Return the (X, Y) coordinate for the center point of the cell that contains the specified text.  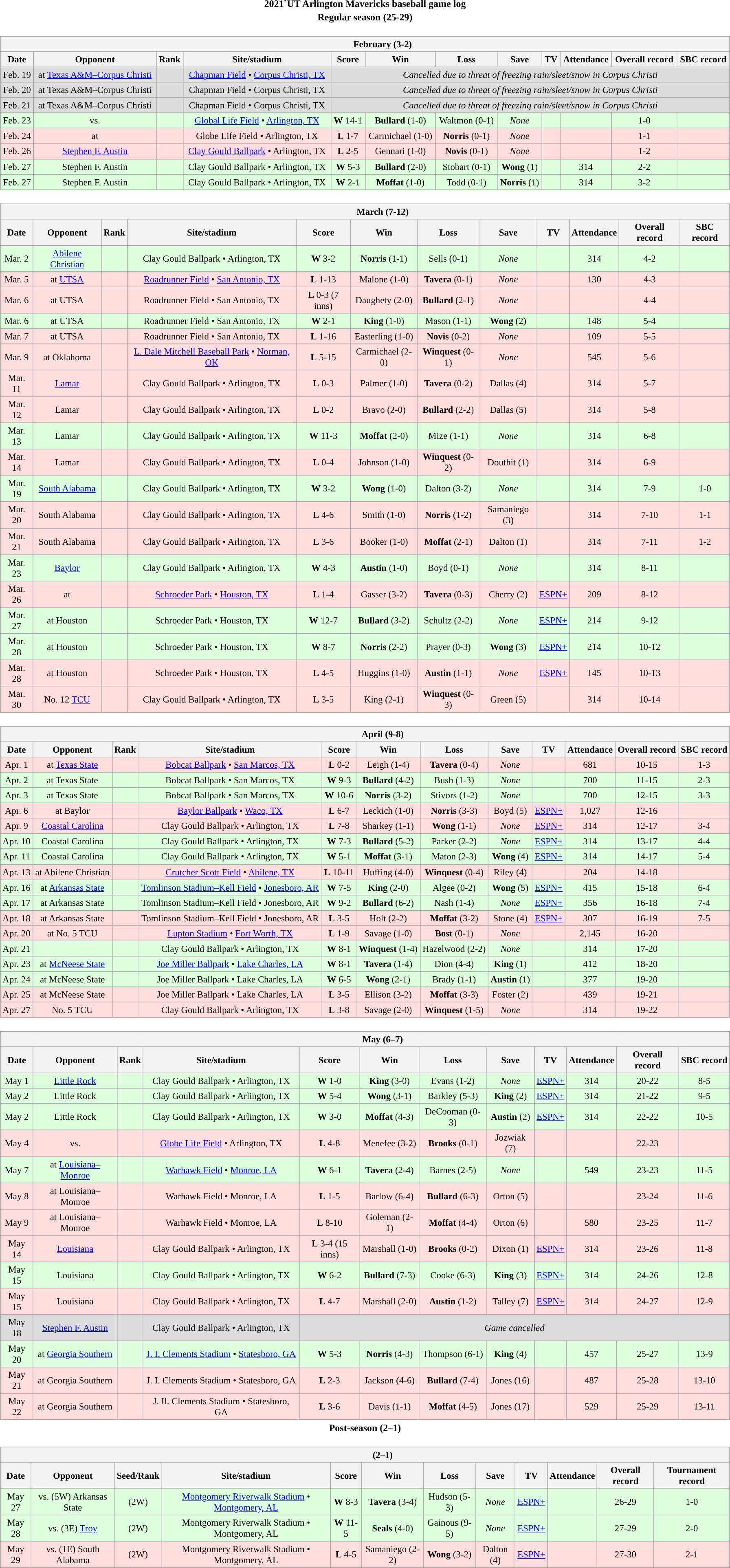
22-22 (648, 1117)
Feb. 20 (17, 90)
W 9-3 (339, 780)
May 20 (17, 1354)
7-9 (650, 489)
Tavera (3-4) (393, 1502)
Bost (0-1) (454, 933)
Apr. 21 (17, 949)
3-3 (704, 795)
W 12-7 (323, 620)
13-17 (647, 841)
Wong (1) (519, 167)
L 1-13 (323, 279)
11-6 (705, 1196)
at No. 5 TCU (73, 933)
16-20 (647, 933)
25-28 (648, 1381)
Davis (1-1) (389, 1407)
Apr. 2 (17, 780)
Winquest (0-1) (448, 357)
6-8 (650, 436)
Orton (5) (510, 1196)
3-2 (644, 182)
145 (594, 673)
Crutcher Scott Field • Abilene, TX (230, 872)
23-24 (648, 1196)
L 6-7 (339, 811)
Evans (1-2) (453, 1081)
Schultz (2-2) (448, 620)
Bullard (2-0) (400, 167)
Moffat (4-3) (389, 1117)
May 14 (17, 1249)
Thompson (6-1) (453, 1354)
8-11 (650, 568)
Wong (5) (510, 888)
W 4-3 (323, 568)
Dalton (3-2) (448, 489)
Norris (1-1) (384, 258)
Samaniego (3) (508, 515)
12-16 (647, 811)
Winquest (1-4) (389, 949)
Apr. 16 (17, 888)
9-12 (650, 620)
Dalton (1) (508, 541)
L 3-4 (15 inns) (330, 1249)
Ellison (3-2) (389, 995)
Prayer (0-3) (448, 646)
May 22 (17, 1407)
No. 5 TCU (73, 1010)
Barkley (5-3) (453, 1096)
13-10 (705, 1381)
Mar. 14 (17, 462)
Moffat (3-2) (454, 918)
L 8-10 (330, 1222)
Mar. 19 (17, 489)
Apr. 23 (17, 964)
W 6-2 (330, 1275)
Tavera (1-4) (389, 964)
Apr. 6 (17, 811)
Sells (0-1) (448, 258)
W 7-3 (339, 841)
356 (590, 903)
at Abilene Christian (73, 872)
Feb. 24 (17, 136)
Samaniego (2-2) (393, 1555)
Austin (1-2) (453, 1302)
Abilene Christian (67, 258)
February (3-2) (365, 44)
23-25 (648, 1222)
23-26 (648, 1249)
Mar. 13 (17, 436)
Mar. 27 (17, 620)
17-20 (647, 949)
L 7-8 (339, 826)
W 11-3 (323, 436)
L 1-16 (323, 336)
May (6–7) (365, 1039)
439 (590, 995)
Apr. 10 (17, 841)
L 3-8 (339, 1010)
5-8 (650, 410)
DeCooman (0-3) (453, 1117)
12-15 (647, 795)
18-20 (647, 964)
10-12 (650, 646)
Talley (7) (510, 1302)
W 14-1 (348, 121)
L 10-11 (339, 872)
at Baylor (73, 811)
Johnson (1-0) (384, 462)
May 18 (17, 1328)
Norris (1-2) (448, 515)
Global Life Field • Arlington, TX (257, 121)
Daughety (2-0) (384, 300)
Easterling (1-0) (384, 336)
W 6-5 (339, 979)
148 (594, 321)
24-27 (648, 1302)
Moffat (4-4) (453, 1222)
L 4-6 (323, 515)
Norris (3-3) (454, 811)
415 (590, 888)
Savage (2-0) (389, 1010)
8-5 (705, 1081)
Palmer (1-0) (384, 383)
Wong (3-2) (450, 1555)
W 10-6 (339, 795)
W 7-5 (339, 888)
Norris (0-1) (467, 136)
J. Il. Clements Stadium • Statesboro, GA (221, 1407)
Mar. 11 (17, 383)
Smith (1-0) (384, 515)
Feb. 21 (17, 106)
Boyd (5) (510, 811)
10-5 (705, 1117)
Dallas (5) (508, 410)
Norris (3-2) (389, 795)
7-11 (650, 541)
L 1-4 (323, 594)
Wong (1-0) (384, 489)
580 (591, 1222)
19-20 (647, 979)
April (9-8) (365, 734)
19-22 (647, 1010)
15-18 (647, 888)
12-9 (705, 1302)
5-7 (650, 383)
L 1-7 (348, 136)
Bullard (6-3) (453, 1196)
Baylor (67, 568)
May 7 (17, 1169)
King (3-0) (389, 1081)
Tavera (0-1) (448, 279)
Booker (1-0) (384, 541)
Mason (1-1) (448, 321)
11-7 (705, 1222)
Wong (2-1) (389, 979)
Apr. 18 (17, 918)
Bullard (4-2) (389, 780)
487 (591, 1381)
10-14 (650, 699)
Jones (17) (510, 1407)
Mar. 30 (17, 699)
Boyd (0-1) (448, 568)
7-4 (704, 903)
Moffat (4-5) (453, 1407)
Baylor Ballpark • Waco, TX (230, 811)
549 (591, 1169)
Feb. 26 (17, 151)
Norris (1) (519, 182)
Carmichael (2-0) (384, 357)
L 1-5 (330, 1196)
L 0-4 (323, 462)
7-10 (650, 515)
King (4) (510, 1354)
L. Dale Mitchell Baseball Park • Norman, OK (212, 357)
Bullard (2-1) (448, 300)
Stobart (0-1) (467, 167)
Menefee (3-2) (389, 1143)
L 4-8 (330, 1143)
204 (590, 872)
8-12 (650, 594)
May 1 (17, 1081)
13-9 (705, 1354)
Bush (1-3) (454, 780)
King (1-0) (384, 321)
25-27 (648, 1354)
Austin (1-0) (384, 568)
27-30 (626, 1555)
W 9-2 (339, 903)
King (2) (510, 1096)
25-29 (648, 1407)
10-13 (650, 673)
L 2-5 (348, 151)
529 (591, 1407)
3-4 (704, 826)
W 5-4 (330, 1096)
Apr. 27 (17, 1010)
May 8 (17, 1196)
L 0-3 (323, 383)
Bullard (7-4) (453, 1381)
Cooke (6-3) (453, 1275)
6-4 (704, 888)
Dallas (4) (508, 383)
Hazelwood (2-2) (454, 949)
Moffat (2-0) (384, 436)
No. 12 TCU (67, 699)
27-29 (626, 1528)
7-5 (704, 918)
109 (594, 336)
Gennari (1-0) (400, 151)
Green (5) (508, 699)
13-11 (705, 1407)
L 2-3 (330, 1381)
King (3) (510, 1275)
Jozwiak (7) (510, 1143)
Barnes (2-5) (453, 1169)
Brooks (0-2) (453, 1249)
2-0 (692, 1528)
Algee (0-2) (454, 888)
Dixon (1) (510, 1249)
May 27 (16, 1502)
vs. (1E) South Alabama (73, 1555)
Parker (2-2) (454, 841)
Tavera (0-2) (448, 383)
May 29 (16, 1555)
Austin (1-1) (448, 673)
Jackson (4-6) (389, 1381)
Apr. 3 (17, 795)
W 1-0 (330, 1081)
Tournament record (692, 1476)
Mar. 2 (17, 258)
L 0-3 (7 inns) (323, 300)
130 (594, 279)
vs. (5W) Arkansas State (73, 1502)
12-8 (705, 1275)
Holt (2-2) (389, 918)
Moffat (1-0) (400, 182)
14-18 (647, 872)
Orton (6) (510, 1222)
Seals (4-0) (393, 1528)
Gasser (3-2) (384, 594)
Leckich (1-0) (389, 811)
Nash (1-4) (454, 903)
Tavera (0-3) (448, 594)
Hudson (5-3) (450, 1502)
Barlow (6-4) (389, 1196)
Wong (4) (510, 857)
Winquest (0-3) (448, 699)
2,145 (590, 933)
Marshall (2-0) (389, 1302)
Wong (1-1) (454, 826)
King (2-1) (384, 699)
Mar. 9 (17, 357)
Apr. 11 (17, 857)
Goleman (2-1) (389, 1222)
14-17 (647, 857)
W 11-5 (346, 1528)
Foster (2) (510, 995)
Lupton Stadium • Fort Worth, TX (230, 933)
Feb. 23 (17, 121)
681 (590, 765)
Apr. 24 (17, 979)
Malone (1-0) (384, 279)
412 (590, 964)
5-5 (650, 336)
Stone (4) (510, 918)
Gainous (9-5) (450, 1528)
12-17 (647, 826)
Huggins (1-0) (384, 673)
Novis (0-1) (467, 151)
22-23 (648, 1143)
Carmichael (1-0) (400, 136)
Wong (3-1) (389, 1096)
Mar. 21 (17, 541)
Brooks (0-1) (453, 1143)
Apr. 13 (17, 872)
Bravo (2-0) (384, 410)
Feb. 19 (17, 75)
20-22 (648, 1081)
W 5-1 (339, 857)
Maton (2-3) (454, 857)
Bullard (1-0) (400, 121)
L 1-9 (339, 933)
Bullard (3-2) (384, 620)
Apr. 17 (17, 903)
Bullard (7-3) (389, 1275)
Tavera (0-4) (454, 765)
Wong (3) (508, 646)
16-18 (647, 903)
Apr. 9 (17, 826)
Savage (1-0) (389, 933)
Cherry (2) (508, 594)
11-8 (705, 1249)
Apr. 25 (17, 995)
Austin (1) (510, 979)
Waltmon (0-1) (467, 121)
King (2-0) (389, 888)
Mar. 20 (17, 515)
Novis (0-2) (448, 336)
March (7-12) (365, 211)
Dalton (4) (495, 1555)
Seed/Rank (138, 1476)
1-3 (704, 765)
11-15 (647, 780)
Todd (0-1) (467, 182)
307 (590, 918)
Bullard (5-2) (389, 841)
457 (591, 1354)
vs. (3E) Troy (73, 1528)
W 6-1 (330, 1169)
24-26 (648, 1275)
May 21 (17, 1381)
Mar. 12 (17, 410)
W 8-3 (346, 1502)
Mize (1-1) (448, 436)
209 (594, 594)
Tavera (2-4) (389, 1169)
Winquest (0-4) (454, 872)
2-3 (704, 780)
Moffat (2-1) (448, 541)
Winquest (0-2) (448, 462)
Jones (16) (510, 1381)
W 3-0 (330, 1117)
26-29 (626, 1502)
Apr. 1 (17, 765)
Brady (1-1) (454, 979)
10-15 (647, 765)
2-2 (644, 167)
Marshall (1-0) (389, 1249)
Moffat (3-3) (454, 995)
16-19 (647, 918)
(2–1) (365, 1455)
2-1 (692, 1555)
Wong (2) (508, 321)
11-5 (705, 1169)
Bullard (2-2) (448, 410)
Dion (4-4) (454, 964)
4-3 (650, 279)
21-22 (648, 1096)
377 (590, 979)
L 4-7 (330, 1302)
W 8-7 (323, 646)
Douthit (1) (508, 462)
at Oklahoma (67, 357)
Sharkey (1-1) (389, 826)
Riley (4) (510, 872)
Huffing (4-0) (389, 872)
6-9 (650, 462)
Game cancelled (515, 1328)
May 4 (17, 1143)
23-23 (648, 1169)
545 (594, 357)
5-6 (650, 357)
Moffat (3-1) (389, 857)
1,027 (590, 811)
Norris (2-2) (384, 646)
Bullard (6-2) (389, 903)
Stivors (1-2) (454, 795)
May 28 (16, 1528)
Apr. 20 (17, 933)
19-21 (647, 995)
Winquest (1-5) (454, 1010)
King (1) (510, 964)
Mar. 26 (17, 594)
Mar. 23 (17, 568)
Austin (2) (510, 1117)
Leigh (1-4) (389, 765)
L 5-15 (323, 357)
Mar. 5 (17, 279)
Mar. 7 (17, 336)
4-2 (650, 258)
Norris (4-3) (389, 1354)
9-5 (705, 1096)
May 9 (17, 1222)
